For the text-containing cell, return its midpoint in (X, Y) coordinate format. 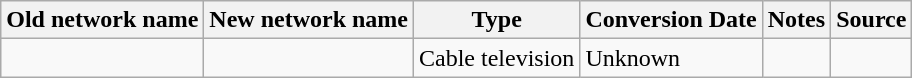
Source (872, 20)
Old network name (102, 20)
New network name (309, 20)
Notes (796, 20)
Unknown (671, 58)
Cable television (497, 58)
Type (497, 20)
Conversion Date (671, 20)
